Locate the cell with the specified text and output its [x, y] center coordinate. 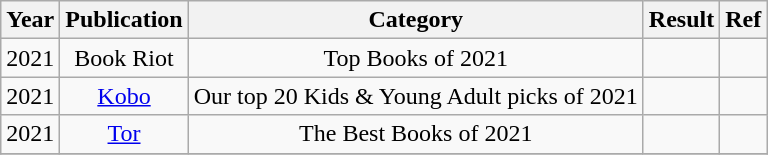
Top Books of 2021 [416, 58]
The Best Books of 2021 [416, 134]
Ref [744, 20]
Year [30, 20]
Result [681, 20]
Book Riot [124, 58]
Category [416, 20]
Tor [124, 134]
Our top 20 Kids & Young Adult picks of 2021 [416, 96]
Publication [124, 20]
Kobo [124, 96]
